Determine the (X, Y) coordinate at the center of the cell enclosing the given text.  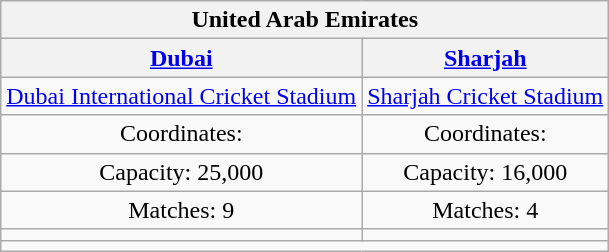
Matches: 9 (182, 210)
Sharjah Cricket Stadium (486, 96)
Dubai (182, 58)
Capacity: 16,000 (486, 172)
Sharjah (486, 58)
United Arab Emirates (305, 20)
Capacity: 25,000 (182, 172)
Matches: 4 (486, 210)
Dubai International Cricket Stadium (182, 96)
